Search for the cell housing the specified text and yield its (X, Y) center coordinate. 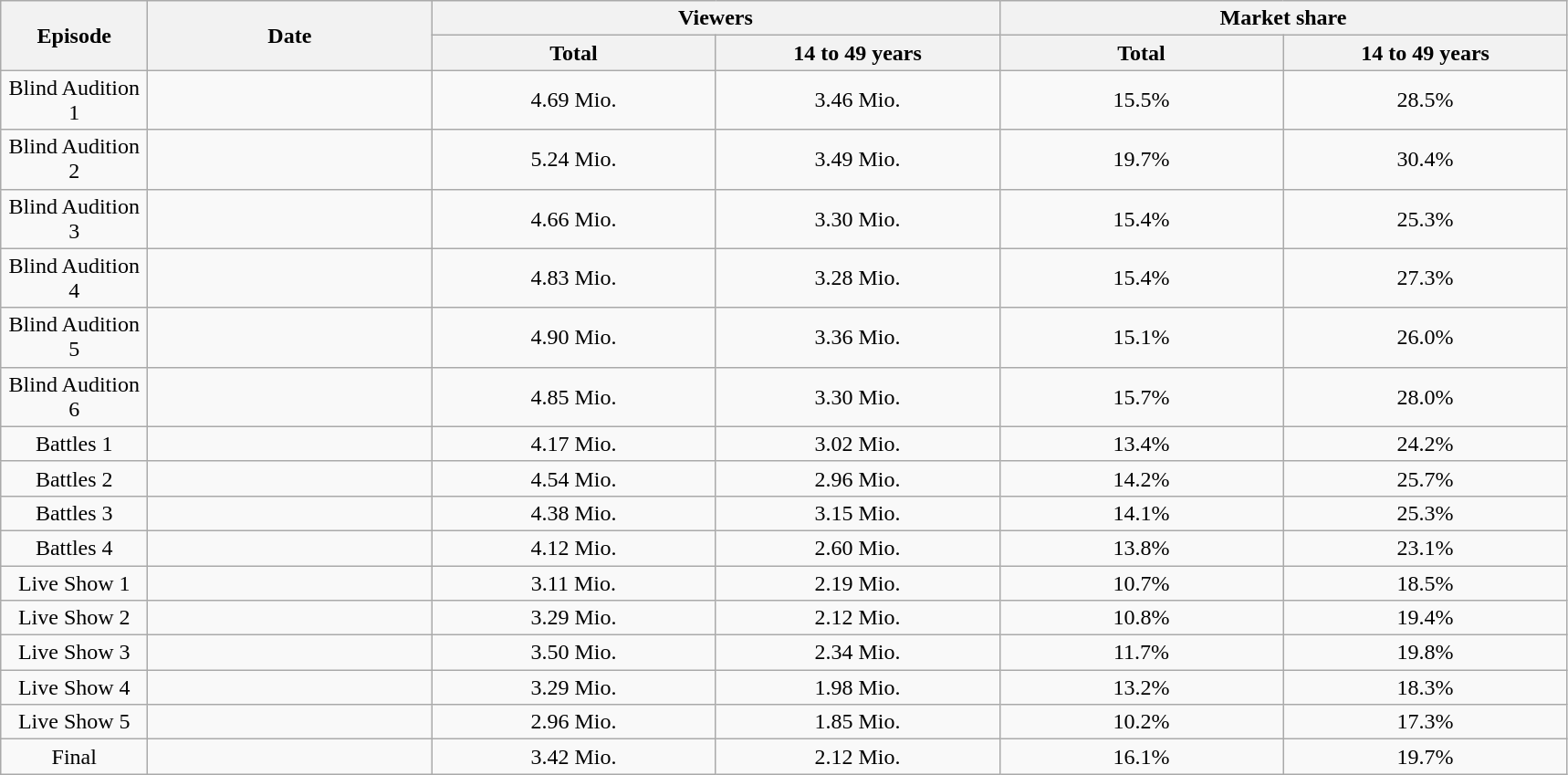
4.54 Mio. (573, 478)
11.7% (1141, 653)
10.2% (1141, 722)
2.60 Mio. (858, 548)
13.2% (1141, 687)
18.3% (1426, 687)
15.1% (1141, 338)
4.90 Mio. (573, 338)
4.83 Mio. (573, 278)
3.28 Mio. (858, 278)
2.34 Mio. (858, 653)
14.1% (1141, 513)
17.3% (1426, 722)
3.15 Mio. (858, 513)
Viewers (716, 18)
19.4% (1426, 618)
14.2% (1141, 478)
Live Show 5 (75, 722)
4.69 Mio. (573, 100)
15.5% (1141, 100)
18.5% (1426, 583)
3.49 Mio. (858, 159)
3.50 Mio. (573, 653)
Blind Audition 6 (75, 396)
10.7% (1141, 583)
1.85 Mio. (858, 722)
3.46 Mio. (858, 100)
Final (75, 757)
16.1% (1141, 757)
23.1% (1426, 548)
Blind Audition 3 (75, 219)
28.5% (1426, 100)
Battles 2 (75, 478)
4.12 Mio. (573, 548)
27.3% (1426, 278)
Blind Audition 2 (75, 159)
1.98 Mio. (858, 687)
30.4% (1426, 159)
Blind Audition 1 (75, 100)
Battles 1 (75, 444)
4.38 Mio. (573, 513)
2.19 Mio. (858, 583)
4.17 Mio. (573, 444)
28.0% (1426, 396)
3.36 Mio. (858, 338)
4.66 Mio. (573, 219)
13.4% (1141, 444)
3.42 Mio. (573, 757)
Battles 3 (75, 513)
Blind Audition 5 (75, 338)
15.7% (1141, 396)
Live Show 4 (75, 687)
13.8% (1141, 548)
24.2% (1426, 444)
Date (290, 36)
Live Show 3 (75, 653)
3.11 Mio. (573, 583)
26.0% (1426, 338)
Battles 4 (75, 548)
3.02 Mio. (858, 444)
5.24 Mio. (573, 159)
10.8% (1141, 618)
Blind Audition 4 (75, 278)
Live Show 2 (75, 618)
19.8% (1426, 653)
25.7% (1426, 478)
4.85 Mio. (573, 396)
Market share (1283, 18)
Episode (75, 36)
Live Show 1 (75, 583)
